Search for the cell housing the specified text and yield its [X, Y] center coordinate. 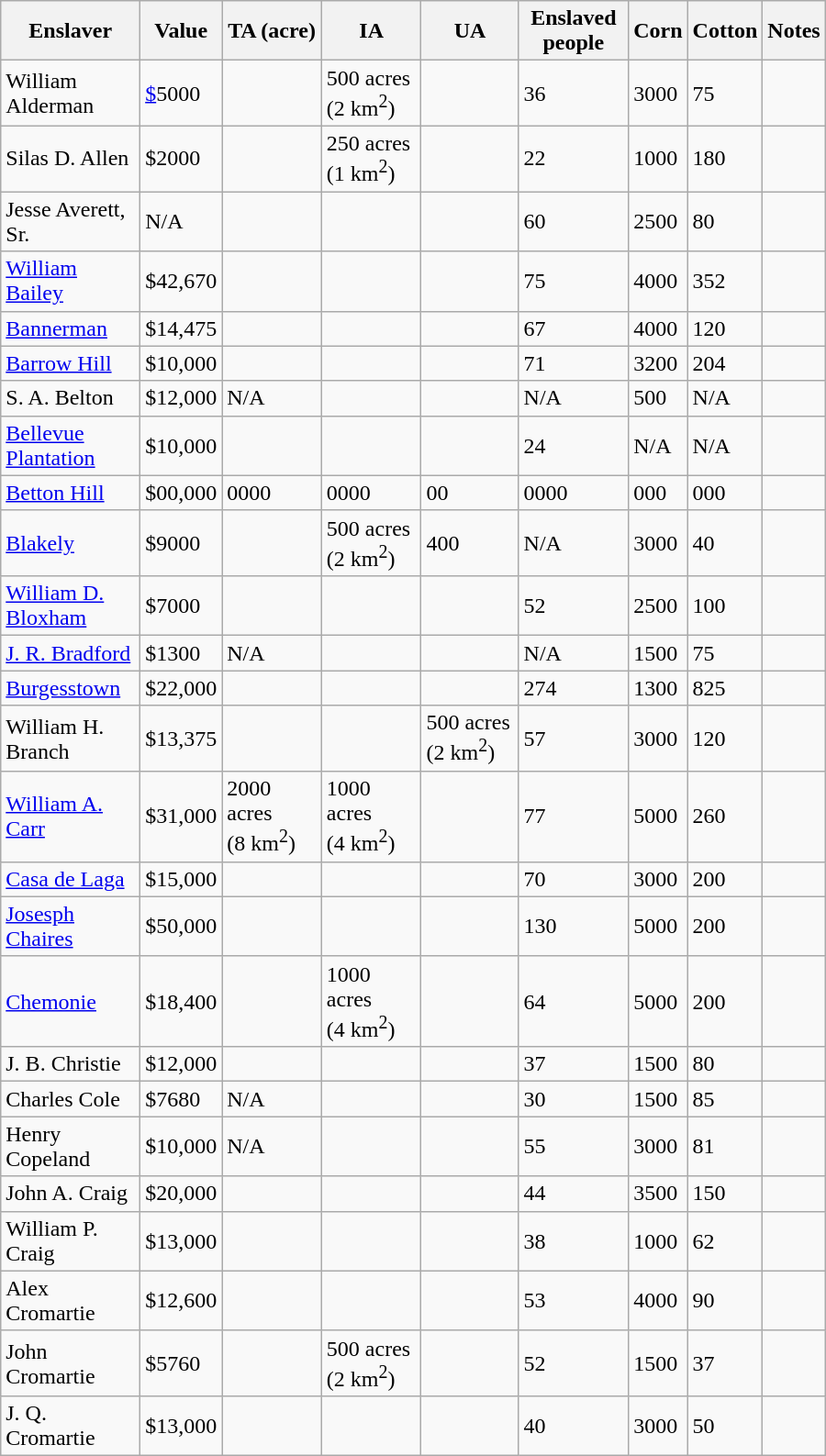
500 [658, 398]
S. A. Belton [71, 398]
Burgesstown [71, 688]
50 [725, 1426]
Value [182, 31]
TA (acre) [272, 31]
71 [574, 363]
William P. Craig [71, 1240]
J. B. Christie [71, 1064]
$50,000 [182, 927]
$31,000 [182, 817]
Cotton [725, 31]
53 [574, 1301]
260 [725, 817]
$5000 [182, 94]
70 [574, 879]
Betton Hill [71, 493]
Alex Cromartie [71, 1301]
$22,000 [182, 688]
22 [574, 159]
$42,670 [182, 281]
85 [725, 1099]
$14,475 [182, 328]
Enslaved people [574, 31]
Barrow Hill [71, 363]
$5760 [182, 1363]
2000 acres (8 km2) [272, 817]
$13,375 [182, 739]
180 [725, 159]
William D. Bloxham [71, 606]
$00,000 [182, 493]
Chemonie [71, 1002]
Bannerman [71, 328]
Charles Cole [71, 1099]
62 [725, 1240]
130 [574, 927]
Jesse Averett, Sr. [71, 222]
64 [574, 1002]
352 [725, 281]
77 [574, 817]
00 [470, 493]
William Bailey [71, 281]
274 [574, 688]
67 [574, 328]
36 [574, 94]
$18,400 [182, 1002]
150 [725, 1194]
57 [574, 739]
30 [574, 1099]
Henry Copeland [71, 1147]
3200 [658, 363]
250 acres (1 km2) [371, 159]
$12,600 [182, 1301]
100 [725, 606]
William A. Carr [71, 817]
Bellevue Plantation [71, 446]
William H. Branch [71, 739]
3500 [658, 1194]
$7680 [182, 1099]
Casa de Laga [71, 879]
Notes [794, 31]
$1300 [182, 653]
24 [574, 446]
Josesph Chaires [71, 927]
Silas D. Allen [71, 159]
90 [725, 1301]
$7000 [182, 606]
44 [574, 1194]
38 [574, 1240]
J. R. Bradford [71, 653]
Enslaver [71, 31]
60 [574, 222]
825 [725, 688]
J. Q. Cromartie [71, 1426]
John Cromartie [71, 1363]
$9000 [182, 543]
William Alderman [71, 94]
$2000 [182, 159]
$15,000 [182, 879]
UA [470, 31]
81 [725, 1147]
Blakely [71, 543]
1300 [658, 688]
Corn [658, 31]
$20,000 [182, 1194]
IA [371, 31]
55 [574, 1147]
John A. Craig [71, 1194]
204 [725, 363]
400 [470, 543]
